Capture the cell that displays the provided text and extract its (X, Y) central coordinate. 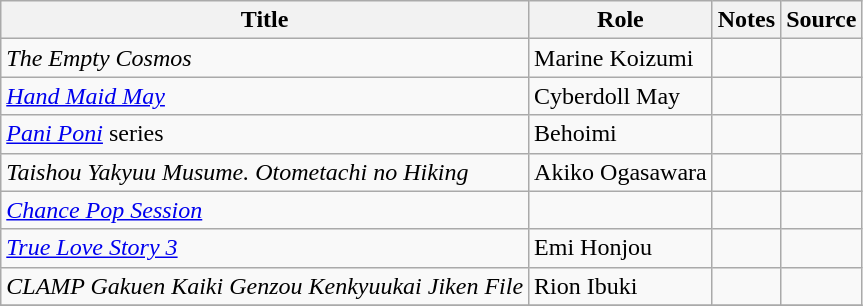
Notes (746, 20)
Title (265, 20)
Chance Pop Session (265, 210)
Rion Ibuki (621, 286)
Taishou Yakyuu Musume. Otometachi no Hiking (265, 172)
Behoimi (621, 134)
Hand Maid May (265, 96)
Emi Honjou (621, 248)
The Empty Cosmos (265, 58)
Marine Koizumi (621, 58)
Cyberdoll May (621, 96)
Akiko Ogasawara (621, 172)
Role (621, 20)
True Love Story 3 (265, 248)
CLAMP Gakuen Kaiki Genzou Kenkyuukai Jiken File (265, 286)
Pani Poni series (265, 134)
Source (822, 20)
